Detect which cell encompasses the target text, then output its (X, Y) center coordinate. 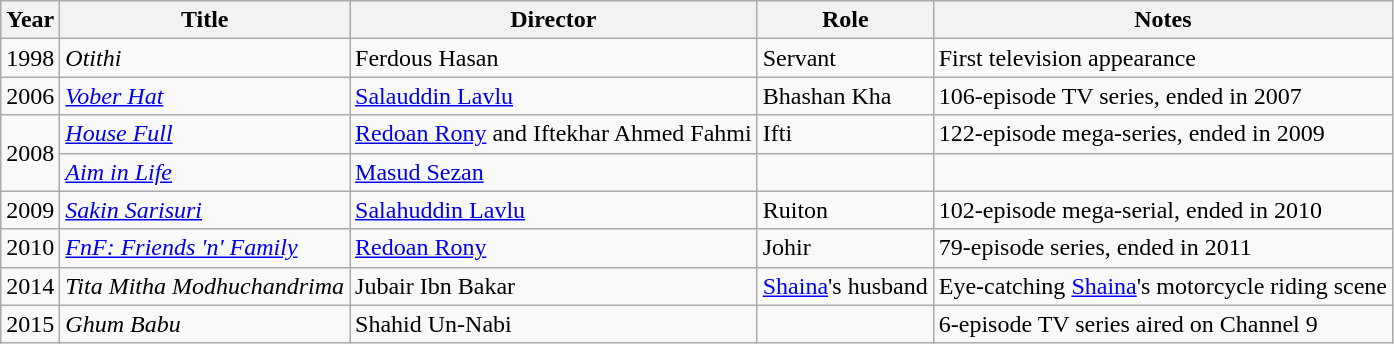
Bhashan Kha (845, 96)
Otithi (205, 58)
Jubair Ibn Bakar (554, 286)
Shaina's husband (845, 286)
Tita Mitha Modhuchandrima (205, 286)
House Full (205, 134)
2008 (30, 153)
Ifti (845, 134)
2015 (30, 324)
Masud Sezan (554, 172)
Ferdous Hasan (554, 58)
Role (845, 20)
102-episode mega-serial, ended in 2010 (1162, 210)
Ghum Babu (205, 324)
Johir (845, 248)
Redoan Rony and Iftekhar Ahmed Fahmi (554, 134)
Sakin Sarisuri (205, 210)
FnF: Friends 'n' Family (205, 248)
Ruiton (845, 210)
Aim in Life (205, 172)
Eye-catching Shaina's motorcycle riding scene (1162, 286)
Salahuddin Lavlu (554, 210)
6-episode TV series aired on Channel 9 (1162, 324)
2009 (30, 210)
Title (205, 20)
Year (30, 20)
Vober Hat (205, 96)
Shahid Un-Nabi (554, 324)
79-episode series, ended in 2011 (1162, 248)
2006 (30, 96)
Redoan Rony (554, 248)
2010 (30, 248)
2014 (30, 286)
Salauddin Lavlu (554, 96)
1998 (30, 58)
Notes (1162, 20)
Servant (845, 58)
First television appearance (1162, 58)
106-episode TV series, ended in 2007 (1162, 96)
Director (554, 20)
122-episode mega-series, ended in 2009 (1162, 134)
